Locate the cell with the specified text and output its [x, y] center coordinate. 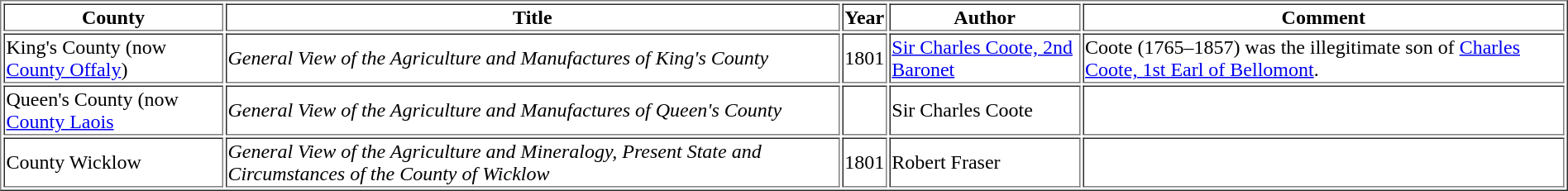
County Wicklow [112, 162]
Title [533, 17]
Robert Fraser [984, 162]
Comment [1323, 17]
Sir Charles Coote [984, 111]
General View of the Agriculture and Manufactures of King's County [533, 58]
General View of the Agriculture and Mineralogy, Present State and Circumstances of the County of Wicklow [533, 162]
Year [864, 17]
King's County (now County Offaly) [112, 58]
General View of the Agriculture and Manufactures of Queen's County [533, 111]
Queen's County (now County Laois [112, 111]
Author [984, 17]
County [112, 17]
Coote (1765–1857) was the illegitimate son of Charles Coote, 1st Earl of Bellomont. [1323, 58]
Sir Charles Coote, 2nd Baronet [984, 58]
